Output the [X, Y] coordinate of the center of the cell containing the given text.  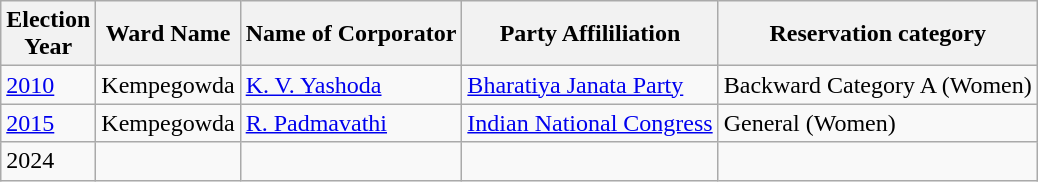
Election Year [48, 34]
Backward Category A (Women) [878, 85]
2024 [48, 161]
General (Women) [878, 123]
2015 [48, 123]
Bharatiya Janata Party [590, 85]
R. Padmavathi [351, 123]
Ward Name [168, 34]
Name of Corporator [351, 34]
K. V. Yashoda [351, 85]
2010 [48, 85]
Party Affililiation [590, 34]
Reservation category [878, 34]
Indian National Congress [590, 123]
